Output the (x, y) coordinate of the center of the cell containing the given text.  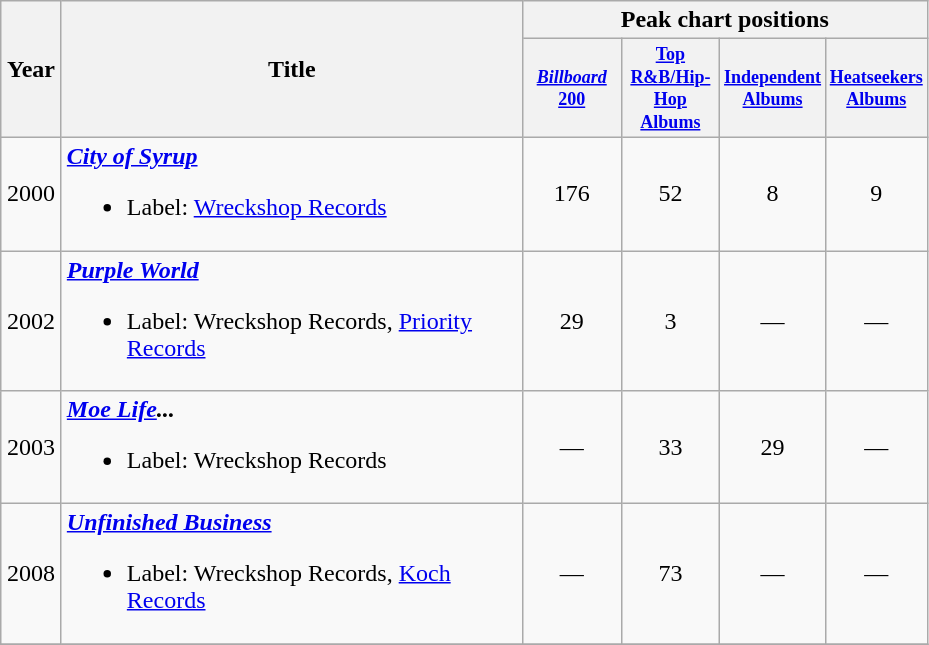
3 (670, 321)
Moe Life...Label: Wreckshop Records (292, 448)
176 (572, 194)
Independent Albums (773, 88)
2008 (32, 574)
Title (292, 70)
2000 (32, 194)
33 (670, 448)
Top R&B/Hip-Hop Albums (670, 88)
8 (773, 194)
52 (670, 194)
Billboard 200 (572, 88)
Unfinished BusinessLabel: Wreckshop Records, Koch Records (292, 574)
2003 (32, 448)
Heatseekers Albums (876, 88)
9 (876, 194)
Purple WorldLabel: Wreckshop Records, Priority Records (292, 321)
Year (32, 70)
73 (670, 574)
Peak chart positions (724, 20)
City of SyrupLabel: Wreckshop Records (292, 194)
2002 (32, 321)
